Detect which cell encompasses the target text, then output its (x, y) center coordinate. 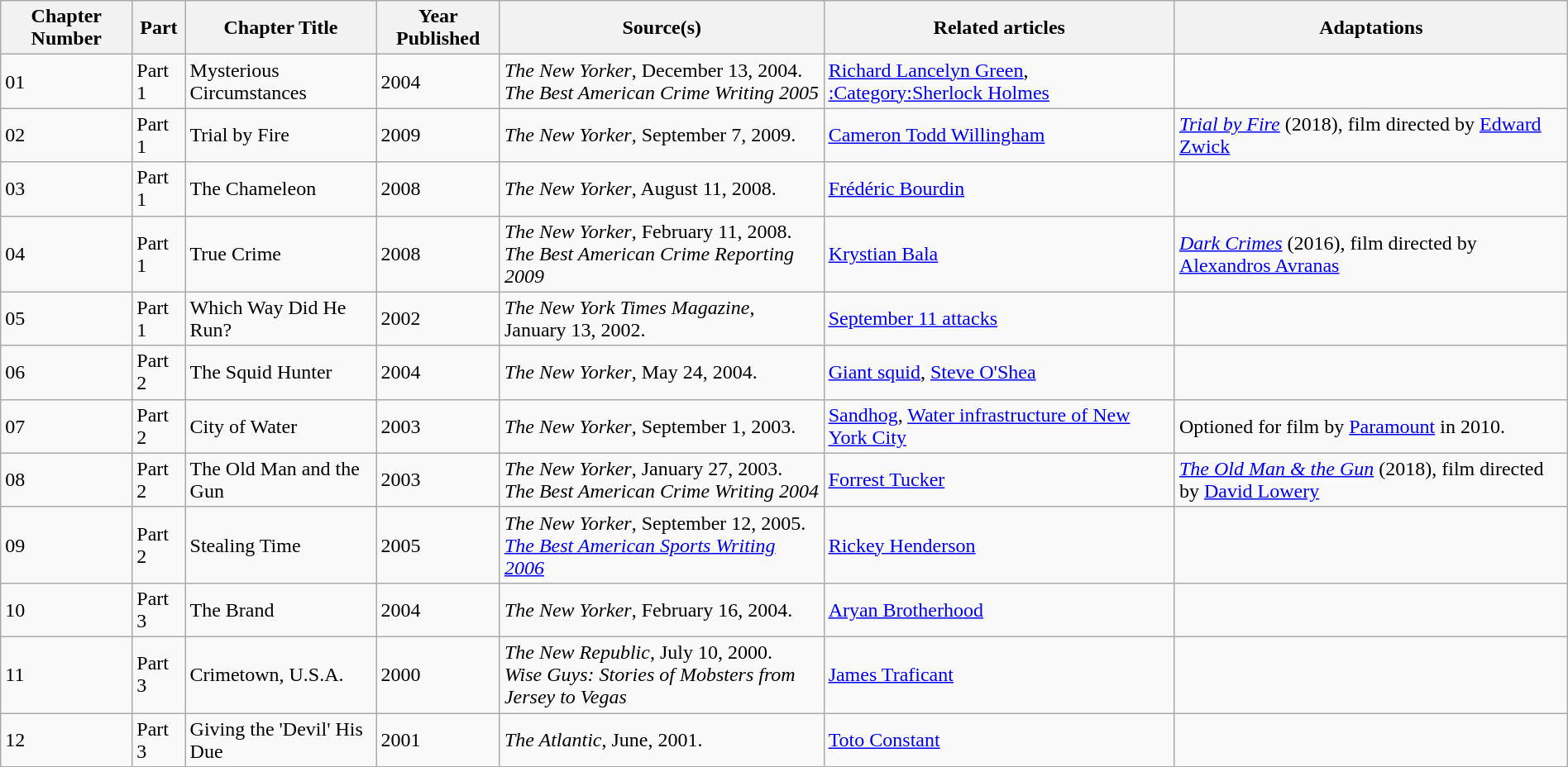
The Atlantic, June, 2001. (662, 739)
The Brand (281, 610)
Source(s) (662, 28)
2002 (438, 319)
The New Yorker, February 16, 2004. (662, 610)
The Chameleon (281, 188)
01 (66, 81)
The Old Man and the Gun (281, 479)
2009 (438, 136)
The New Yorker, February 11, 2008.The Best American Crime Reporting 2009 (662, 254)
02 (66, 136)
Frédéric Bourdin (999, 188)
Dark Crimes (2016), film directed by Alexandros Avranas (1371, 254)
06 (66, 372)
2001 (438, 739)
Forrest Tucker (999, 479)
Cameron Todd Willingham (999, 136)
07 (66, 426)
Chapter Title (281, 28)
Related articles (999, 28)
Year Published (438, 28)
The Old Man & the Gun (2018), film directed by David Lowery (1371, 479)
Giving the 'Devil' His Due (281, 739)
08 (66, 479)
Richard Lancelyn Green, :Category:Sherlock Holmes (999, 81)
The New Yorker, August 11, 2008. (662, 188)
04 (66, 254)
Optioned for film by Paramount in 2010. (1371, 426)
Trial by Fire (2018), film directed by Edward Zwick (1371, 136)
Part (159, 28)
Rickey Henderson (999, 545)
Giant squid, Steve O'Shea (999, 372)
Aryan Brotherhood (999, 610)
Adaptations (1371, 28)
Crimetown, U.S.A. (281, 674)
City of Water (281, 426)
Sandhog, Water infrastructure of New York City (999, 426)
Krystian Bala (999, 254)
Mysterious Circumstances (281, 81)
2005 (438, 545)
The New Yorker, September 7, 2009. (662, 136)
The New York Times Magazine, January 13, 2002. (662, 319)
Which Way Did He Run? (281, 319)
Stealing Time (281, 545)
11 (66, 674)
True Crime (281, 254)
12 (66, 739)
The Squid Hunter (281, 372)
Trial by Fire (281, 136)
03 (66, 188)
05 (66, 319)
09 (66, 545)
The New Yorker, December 13, 2004.The Best American Crime Writing 2005 (662, 81)
Toto Constant (999, 739)
The New Yorker, September 12, 2005.The Best American Sports Writing 2006 (662, 545)
The New Yorker, September 1, 2003. (662, 426)
2000 (438, 674)
The New Yorker, January 27, 2003.The Best American Crime Writing 2004 (662, 479)
September 11 attacks (999, 319)
Chapter Number (66, 28)
The New Republic, July 10, 2000.Wise Guys: Stories of Mobsters from Jersey to Vegas (662, 674)
10 (66, 610)
The New Yorker, May 24, 2004. (662, 372)
James Traficant (999, 674)
